Determine the (X, Y) coordinate at the center of the cell enclosing the given text.  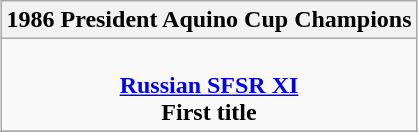
1986 President Aquino Cup Champions (209, 20)
Russian SFSR XI First title (209, 85)
